Locate the cell with the specified text and output its (X, Y) center coordinate. 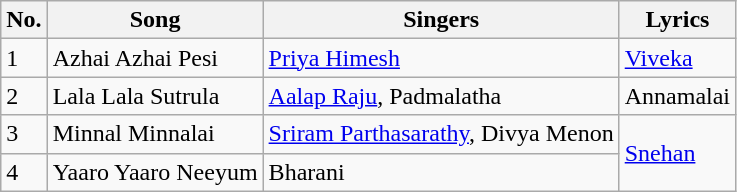
Viveka (677, 58)
Yaaro Yaaro Neeyum (155, 172)
Song (155, 20)
No. (24, 20)
Aalap Raju, Padmalatha (441, 96)
Lyrics (677, 20)
Snehan (677, 153)
1 (24, 58)
Azhai Azhai Pesi (155, 58)
2 (24, 96)
Sriram Parthasarathy, Divya Menon (441, 134)
Annamalai (677, 96)
4 (24, 172)
Minnal Minnalai (155, 134)
Bharani (441, 172)
Priya Himesh (441, 58)
Singers (441, 20)
3 (24, 134)
Lala Lala Sutrula (155, 96)
